Capture the cell that displays the provided text and extract its [x, y] central coordinate. 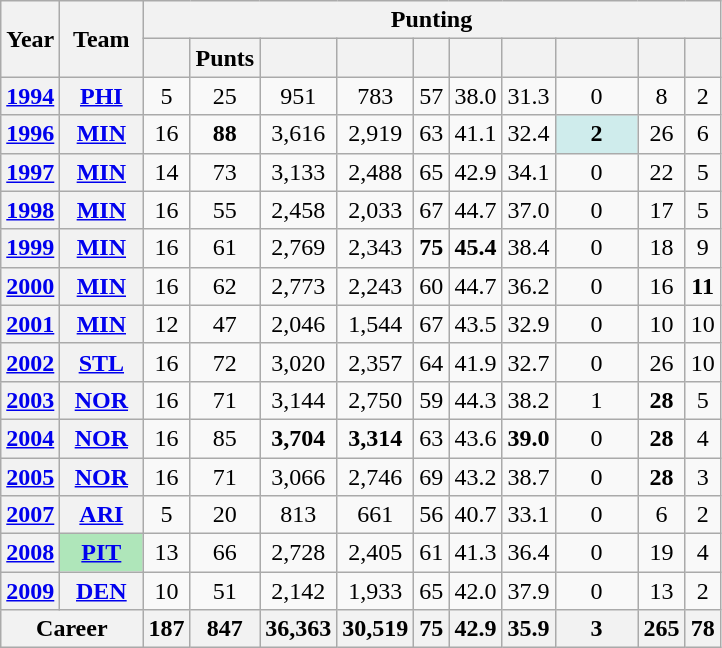
11 [702, 286]
60 [432, 286]
12 [166, 324]
Punts [225, 58]
ARI [102, 515]
36.2 [528, 286]
2,750 [376, 400]
2,458 [298, 210]
36,363 [298, 629]
2009 [30, 591]
38.2 [528, 400]
8 [662, 96]
32.4 [528, 134]
2,343 [376, 248]
32.7 [528, 362]
41.3 [476, 553]
2,919 [376, 134]
51 [225, 591]
2,243 [376, 286]
3,616 [298, 134]
3,020 [298, 362]
3,704 [298, 438]
39.0 [528, 438]
62 [225, 286]
1,544 [376, 324]
43.2 [476, 477]
22 [662, 172]
85 [225, 438]
30,519 [376, 629]
Punting [432, 20]
14 [166, 172]
35.9 [528, 629]
38.4 [528, 248]
2004 [30, 438]
187 [166, 629]
59 [432, 400]
37.0 [528, 210]
38.0 [476, 96]
2000 [30, 286]
36.4 [528, 553]
2005 [30, 477]
69 [432, 477]
2,746 [376, 477]
PIT [102, 553]
661 [376, 515]
2,142 [298, 591]
3,133 [298, 172]
72 [225, 362]
43.6 [476, 438]
41.1 [476, 134]
2002 [30, 362]
1994 [30, 96]
PHI [102, 96]
783 [376, 96]
2008 [30, 553]
2001 [30, 324]
1999 [30, 248]
2003 [30, 400]
31.3 [528, 96]
42.0 [476, 591]
57 [432, 96]
2,033 [376, 210]
1,933 [376, 591]
45.4 [476, 248]
847 [225, 629]
32.9 [528, 324]
55 [225, 210]
2,769 [298, 248]
56 [432, 515]
73 [225, 172]
Team [102, 39]
1997 [30, 172]
33.1 [528, 515]
40.7 [476, 515]
43.5 [476, 324]
951 [298, 96]
17 [662, 210]
265 [662, 629]
9 [702, 248]
44.3 [476, 400]
34.1 [528, 172]
47 [225, 324]
2,488 [376, 172]
64 [432, 362]
2,728 [298, 553]
Year [30, 39]
19 [662, 553]
88 [225, 134]
66 [225, 553]
2,405 [376, 553]
18 [662, 248]
78 [702, 629]
20 [225, 515]
38.7 [528, 477]
DEN [102, 591]
41.9 [476, 362]
1 [596, 400]
2,046 [298, 324]
37.9 [528, 591]
813 [298, 515]
3,066 [298, 477]
1996 [30, 134]
Career [72, 629]
1998 [30, 210]
3,144 [298, 400]
STL [102, 362]
3,314 [376, 438]
25 [225, 96]
2007 [30, 515]
2,773 [298, 286]
2,357 [376, 362]
